Return (X, Y) of the center of cell containing provided text 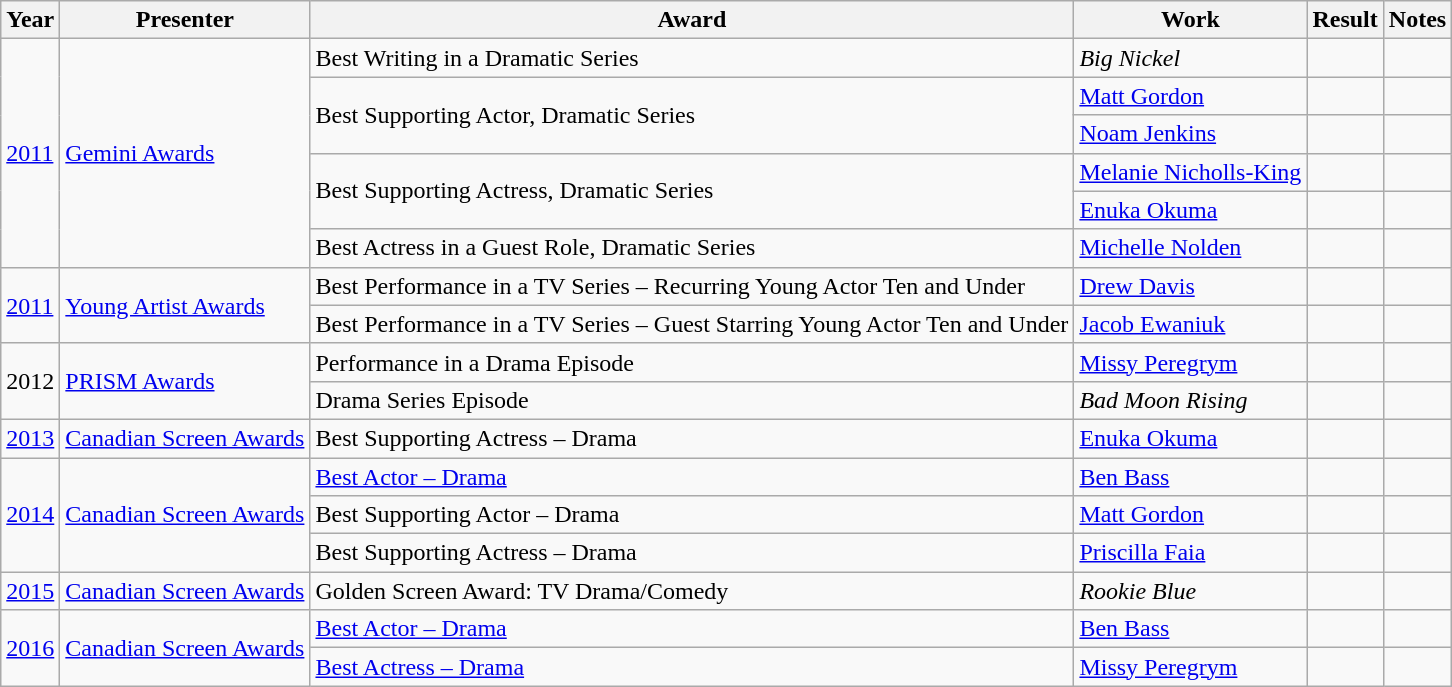
2013 (30, 438)
Young Artist Awards (185, 305)
Year (30, 20)
Gemini Awards (185, 153)
Priscilla Faia (1190, 553)
Bad Moon Rising (1190, 400)
Best Actress – Drama (692, 667)
2012 (30, 381)
Best Supporting Actress, Dramatic Series (692, 191)
Michelle Nolden (1190, 248)
Melanie Nicholls-King (1190, 172)
Jacob Ewaniuk (1190, 324)
Noam Jenkins (1190, 134)
2014 (30, 515)
Best Supporting Actor, Dramatic Series (692, 115)
Best Performance in a TV Series – Recurring Young Actor Ten and Under (692, 286)
Work (1190, 20)
Rookie Blue (1190, 591)
Big Nickel (1190, 58)
Performance in a Drama Episode (692, 362)
2016 (30, 648)
Notes (1417, 20)
Drama Series Episode (692, 400)
PRISM Awards (185, 381)
Drew Davis (1190, 286)
Best Performance in a TV Series – Guest Starring Young Actor Ten and Under (692, 324)
Presenter (185, 20)
2015 (30, 591)
Best Supporting Actor – Drama (692, 515)
Best Writing in a Dramatic Series (692, 58)
Award (692, 20)
Result (1345, 20)
Best Actress in a Guest Role, Dramatic Series (692, 248)
Golden Screen Award: TV Drama/Comedy (692, 591)
